Search for the cell housing the specified text and yield its (X, Y) center coordinate. 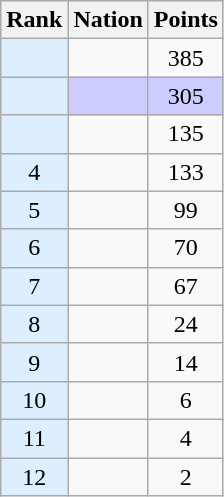
7 (34, 286)
5 (34, 210)
11 (34, 438)
70 (186, 248)
12 (34, 477)
9 (34, 362)
135 (186, 134)
99 (186, 210)
133 (186, 172)
2 (186, 477)
10 (34, 400)
67 (186, 286)
Points (186, 20)
14 (186, 362)
Nation (108, 20)
385 (186, 58)
305 (186, 96)
8 (34, 324)
Rank (34, 20)
24 (186, 324)
